Find where the given text appears and provide that cell's center as (X, Y) coordinate. 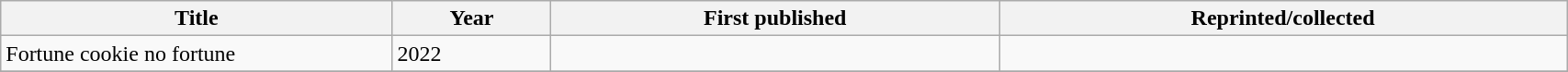
2022 (472, 54)
Reprinted/collected (1283, 18)
Title (197, 18)
Year (472, 18)
Fortune cookie no fortune (197, 54)
First published (775, 18)
